Search for the cell housing the specified text and yield its (X, Y) center coordinate. 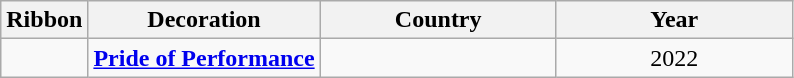
Year (674, 20)
Pride of Performance (204, 58)
2022 (674, 58)
Country (438, 20)
Ribbon (44, 20)
Decoration (204, 20)
